From the cell containing the given text, extract its center point as [X, Y] coordinate. 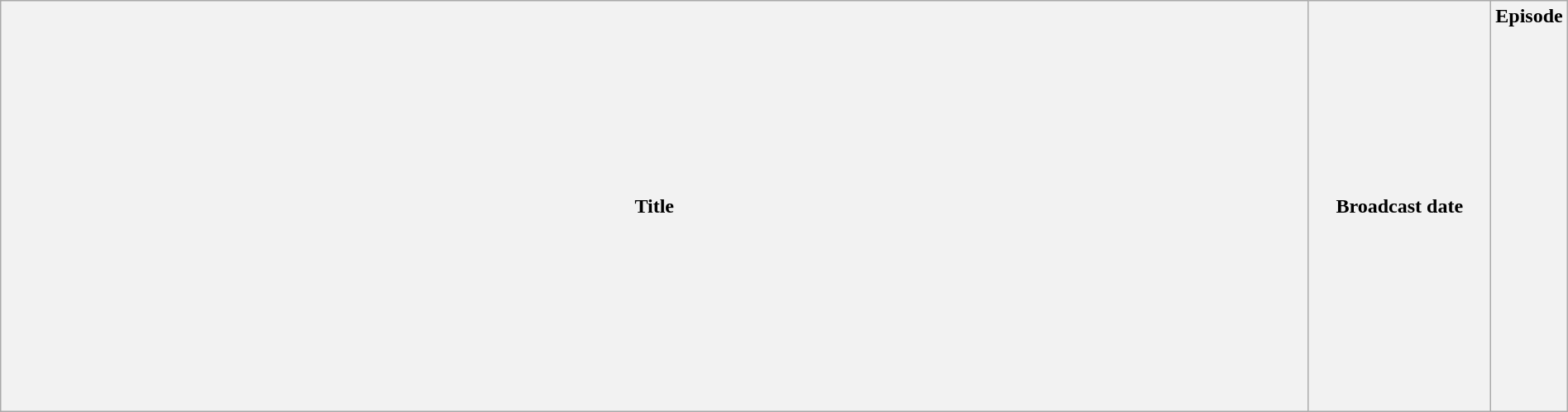
Episode [1529, 207]
Title [655, 207]
Broadcast date [1399, 207]
